Provide the [x, y] coordinate of the cell's center where the given text is located.  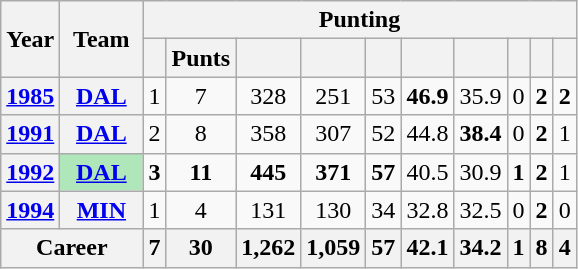
42.1 [428, 248]
32.5 [480, 210]
35.9 [480, 96]
32.8 [428, 210]
Punts [201, 58]
38.4 [480, 134]
445 [268, 172]
1994 [30, 210]
3 [154, 172]
131 [268, 210]
1991 [30, 134]
40.5 [428, 172]
34.2 [480, 248]
52 [384, 134]
44.8 [428, 134]
371 [334, 172]
Career [72, 248]
34 [384, 210]
251 [334, 96]
Punting [360, 20]
53 [384, 96]
1985 [30, 96]
130 [334, 210]
1,262 [268, 248]
358 [268, 134]
Year [30, 39]
1992 [30, 172]
328 [268, 96]
46.9 [428, 96]
1,059 [334, 248]
Team [102, 39]
MIN [102, 210]
307 [334, 134]
30 [201, 248]
30.9 [480, 172]
11 [201, 172]
